Output the [x, y] coordinate of the center of the cell containing the given text.  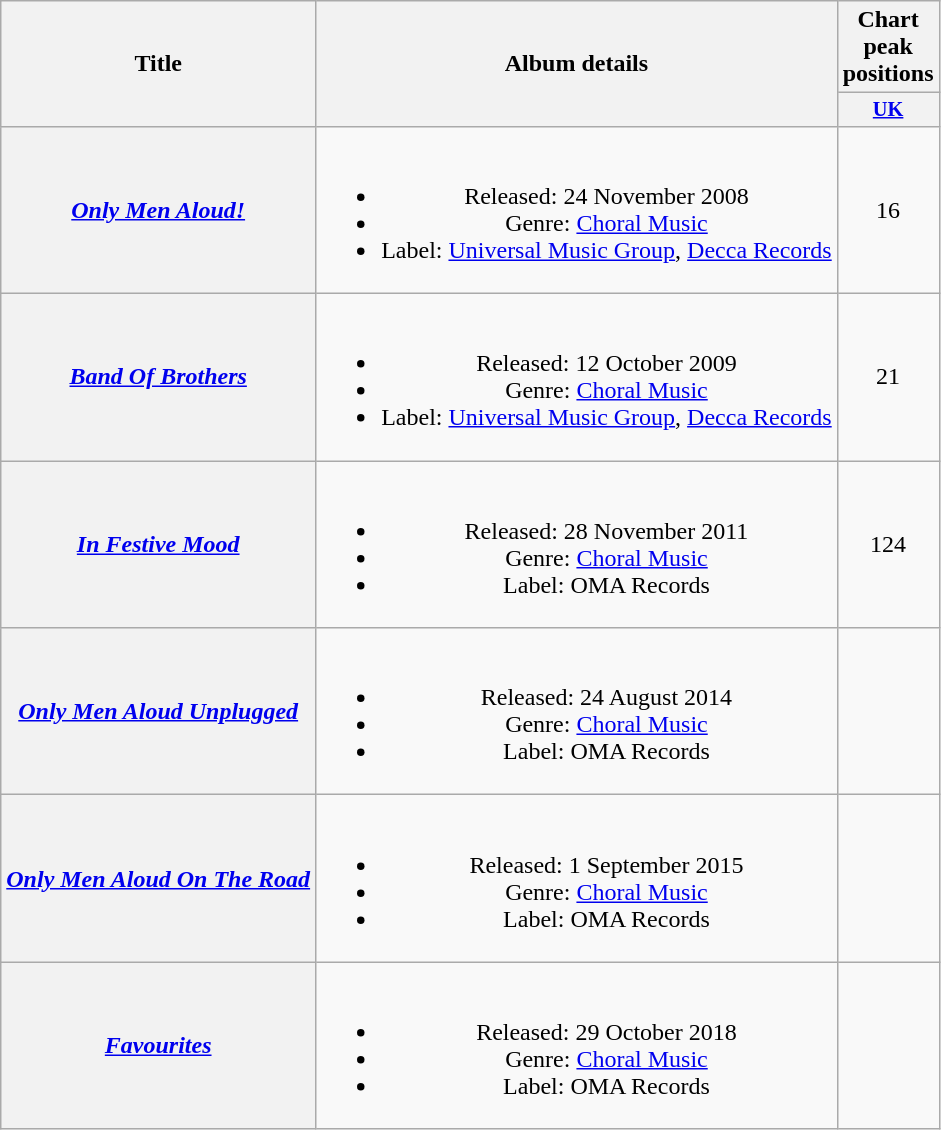
Released: 1 September 2015Genre: Choral MusicLabel: OMA Records [577, 878]
Chart peak positions [888, 47]
124 [888, 544]
Released: 28 November 2011Genre: Choral MusicLabel: OMA Records [577, 544]
Released: 24 August 2014Genre: Choral MusicLabel: OMA Records [577, 712]
UK [888, 110]
Only Men Aloud On The Road [158, 878]
Favourites [158, 1046]
Band Of Brothers [158, 378]
Released: 29 October 2018Genre: Choral MusicLabel: OMA Records [577, 1046]
Released: 24 November 2008Genre: Choral MusicLabel: Universal Music Group, Decca Records [577, 210]
Only Men Aloud Unplugged [158, 712]
Title [158, 64]
21 [888, 378]
Released: 12 October 2009Genre: Choral MusicLabel: Universal Music Group, Decca Records [577, 378]
In Festive Mood [158, 544]
16 [888, 210]
Only Men Aloud! [158, 210]
Album details [577, 64]
